Provide the (x, y) coordinate of the cell's center where the given text is located.  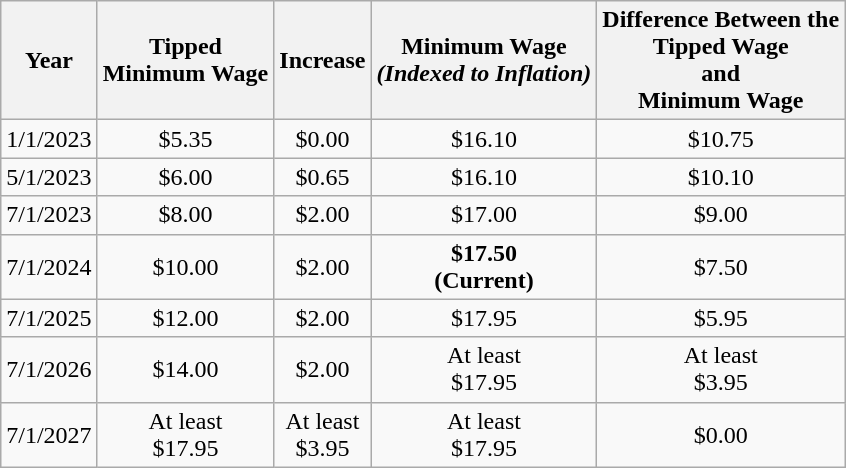
$7.50 (721, 266)
$14.00 (186, 370)
5/1/2023 (49, 177)
$10.00 (186, 266)
$8.00 (186, 215)
7/1/2025 (49, 318)
$17.00 (484, 215)
$10.75 (721, 139)
Minimum Wage(Indexed to Inflation) (484, 60)
Year (49, 60)
$10.10 (721, 177)
7/1/2024 (49, 266)
$17.50(Current) (484, 266)
$5.35 (186, 139)
$9.00 (721, 215)
1/1/2023 (49, 139)
$0.65 (322, 177)
7/1/2023 (49, 215)
$12.00 (186, 318)
Tipped Minimum Wage (186, 60)
7/1/2026 (49, 370)
$17.95 (484, 318)
7/1/2027 (49, 434)
$6.00 (186, 177)
Difference Between the Tipped Wage and Minimum Wage (721, 60)
$5.95 (721, 318)
Increase (322, 60)
